Provide the [X, Y] coordinate of the cell's center where the given text is located.  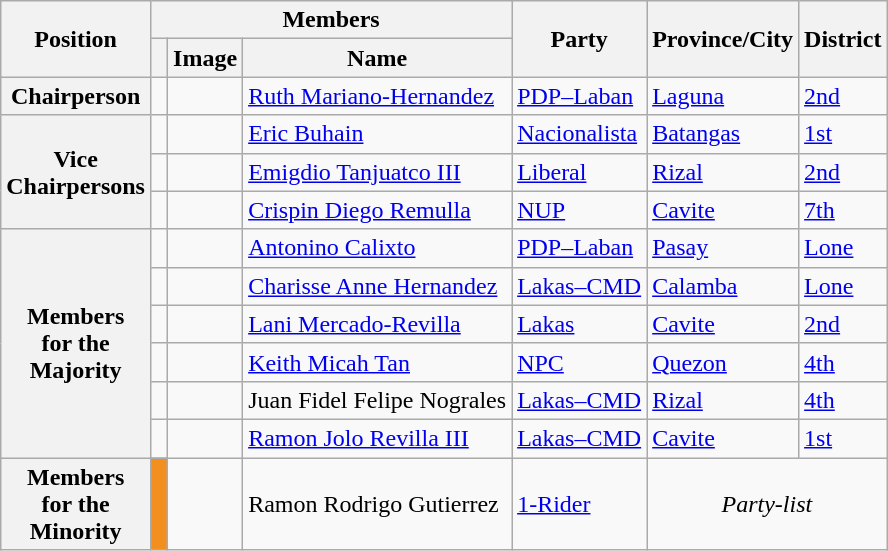
Antonino Calixto [378, 248]
Image [206, 58]
Party [580, 39]
ViceChairpersons [76, 172]
Membersfor theMajority [76, 343]
Charisse Anne Hernandez [378, 286]
NUP [580, 210]
Lani Mercado-Revilla [378, 324]
Quezon [723, 362]
NPC [580, 362]
Emigdio Tanjuatco III [378, 172]
Crispin Diego Remulla [378, 210]
Pasay [723, 248]
Calamba [723, 286]
Lakas [580, 324]
Members [330, 20]
Province/City [723, 39]
Batangas [723, 134]
Membersfor theMinority [76, 504]
7th [843, 210]
Laguna [723, 96]
Ruth Mariano-Hernandez [378, 96]
1-Rider [580, 504]
Ramon Rodrigo Gutierrez [378, 504]
Chairperson [76, 96]
Party-list [767, 504]
Nacionalista [580, 134]
Ramon Jolo Revilla III [378, 438]
Name [378, 58]
District [843, 39]
Position [76, 39]
Juan Fidel Felipe Nograles [378, 400]
Keith Micah Tan [378, 362]
Eric Buhain [378, 134]
Liberal [580, 172]
